From the cell containing the given text, extract its center point as [X, Y] coordinate. 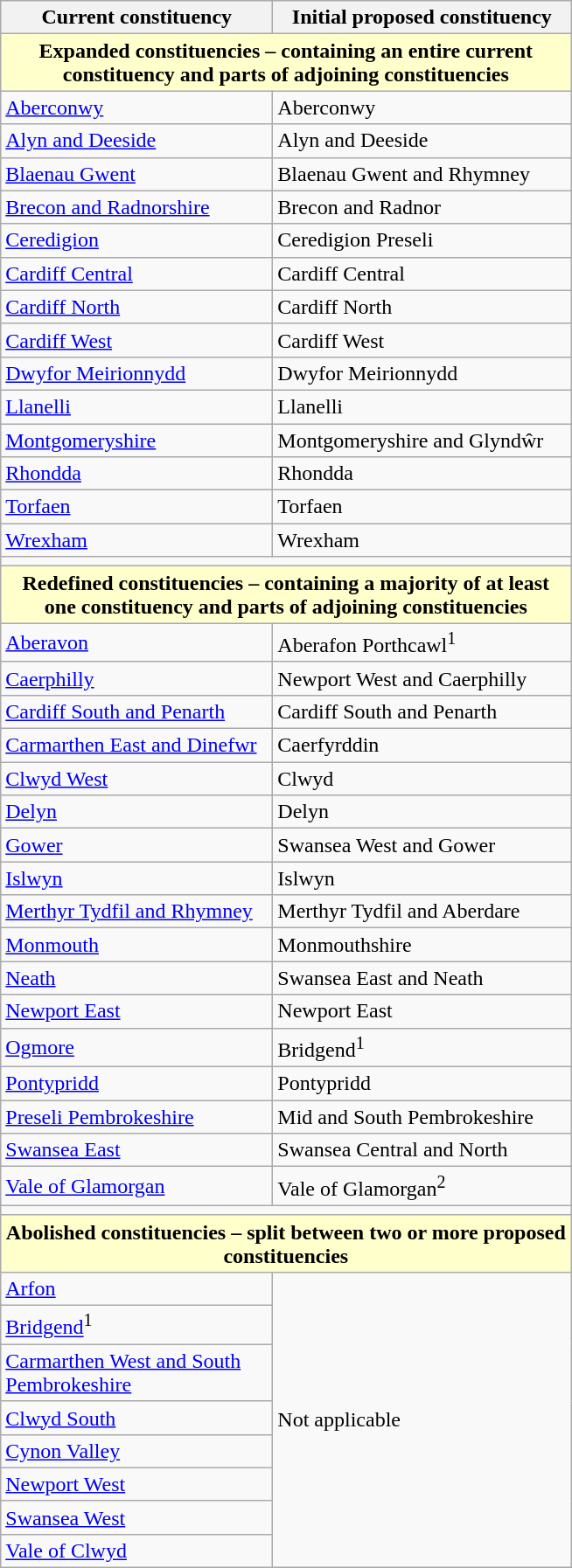
Newport West and Caerphilly [422, 678]
Monmouthshire [422, 945]
Clwyd West [136, 779]
Initial proposed constituency [422, 17]
Ceredigion [136, 240]
Vale of Glamorgan [136, 1187]
Vale of Clwyd [136, 1551]
Aberafon Porthcawl1 [422, 643]
Redefined constituencies – containing a majority of at least one constituency and parts of adjoining constituencies [286, 594]
Clwyd [422, 779]
Swansea West and Gower [422, 845]
Vale of Glamorgan2 [422, 1187]
Montgomeryshire and Glyndŵr [422, 440]
Aberavon [136, 643]
Brecon and Radnorshire [136, 207]
Swansea East [136, 1150]
Current constituency [136, 17]
Caerphilly [136, 678]
Montgomeryshire [136, 440]
Gower [136, 845]
Swansea Central and North [422, 1150]
Blaenau Gwent [136, 174]
Caerfyrddin [422, 746]
Merthyr Tydfil and Rhymney [136, 912]
Ceredigion Preseli [422, 240]
Expanded constituencies – containing an entire current constituency and parts of adjoining constituencies [286, 63]
Blaenau Gwent and Rhymney [422, 174]
Swansea East and Neath [422, 978]
Merthyr Tydfil and Aberdare [422, 912]
Ogmore [136, 1047]
Not applicable [422, 1420]
Arfon [136, 1289]
Preseli Pembrokeshire [136, 1117]
Monmouth [136, 945]
Clwyd South [136, 1418]
Brecon and Radnor [422, 207]
Abolished constituencies – split between two or more proposed constituencies [286, 1243]
Neath [136, 978]
Newport West [136, 1484]
Carmarthen East and Dinefwr [136, 746]
Mid and South Pembrokeshire [422, 1117]
Swansea West [136, 1517]
Carmarthen West and South Pembrokeshire [136, 1372]
Cynon Valley [136, 1451]
